Determine the (x, y) coordinate at the center of the cell enclosing the given text.  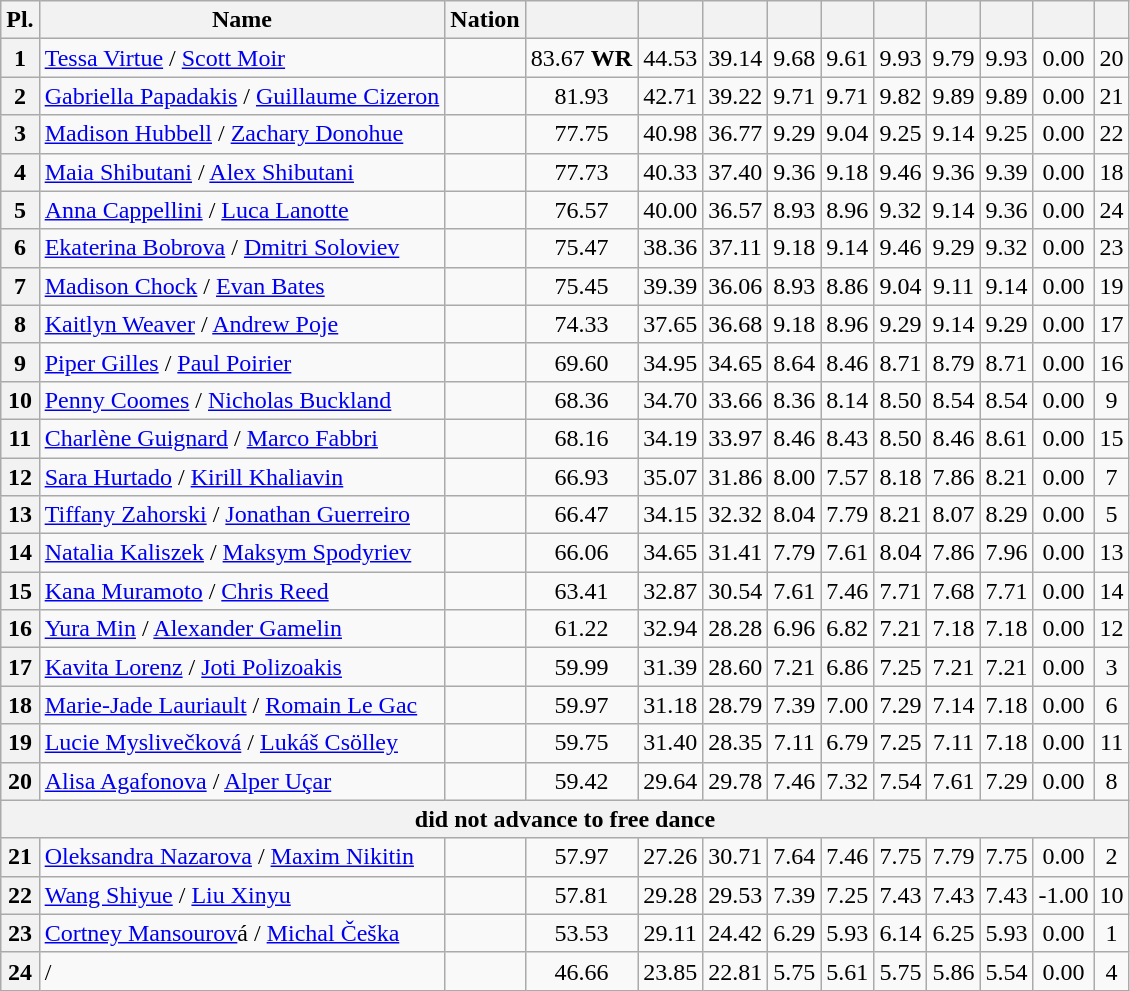
31.18 (670, 705)
35.07 (670, 477)
28.28 (736, 629)
29.11 (670, 933)
76.57 (581, 210)
31.40 (670, 743)
37.65 (670, 324)
33.97 (736, 438)
Tessa Virtue / Scott Moir (242, 58)
Lucie Myslivečková / Lukáš Csölley (242, 743)
29.78 (736, 781)
/ (242, 971)
28.79 (736, 705)
8.43 (848, 438)
81.93 (581, 96)
66.93 (581, 477)
-1.00 (1064, 895)
22.81 (736, 971)
8.86 (848, 286)
77.75 (581, 134)
46.66 (581, 971)
Charlène Guignard / Marco Fabbri (242, 438)
68.16 (581, 438)
34.19 (670, 438)
30.71 (736, 857)
77.73 (581, 172)
7.32 (848, 781)
9.39 (1006, 172)
8.64 (794, 362)
Piper Gilles / Paul Poirier (242, 362)
6.14 (900, 933)
59.42 (581, 781)
8.61 (1006, 438)
Kana Muramoto / Chris Reed (242, 591)
39.22 (736, 96)
39.14 (736, 58)
68.36 (581, 400)
57.97 (581, 857)
83.67 WR (581, 58)
32.32 (736, 515)
40.33 (670, 172)
34.95 (670, 362)
6.29 (794, 933)
7.14 (954, 705)
30.54 (736, 591)
7.96 (1006, 553)
63.41 (581, 591)
40.98 (670, 134)
Marie-Jade Lauriault / Romain Le Gac (242, 705)
28.60 (736, 667)
Kavita Lorenz / Joti Polizoakis (242, 667)
9.79 (954, 58)
40.00 (670, 210)
Wang Shiyue / Liu Xinyu (242, 895)
Sara Hurtado / Kirill Khaliavin (242, 477)
39.39 (670, 286)
38.36 (670, 248)
6.25 (954, 933)
23.85 (670, 971)
did not advance to free dance (565, 819)
32.87 (670, 591)
Alisa Agafonova / Alper Uçar (242, 781)
6.86 (848, 667)
31.39 (670, 667)
69.60 (581, 362)
8.79 (954, 362)
Maia Shibutani / Alex Shibutani (242, 172)
34.70 (670, 400)
Yura Min / Alexander Gamelin (242, 629)
27.26 (670, 857)
Madison Hubbell / Zachary Donohue (242, 134)
9.82 (900, 96)
Ekaterina Bobrova / Dmitri Soloviev (242, 248)
Natalia Kaliszek / Maksym Spodyriev (242, 553)
7.54 (900, 781)
24.42 (736, 933)
59.99 (581, 667)
29.64 (670, 781)
Nation (485, 20)
7.57 (848, 477)
5.61 (848, 971)
75.47 (581, 248)
8.18 (900, 477)
59.75 (581, 743)
8.07 (954, 515)
Tiffany Zahorski / Jonathan Guerreiro (242, 515)
Gabriella Papadakis / Guillaume Cizeron (242, 96)
6.79 (848, 743)
Oleksandra Nazarova / Maxim Nikitin (242, 857)
36.68 (736, 324)
53.53 (581, 933)
28.35 (736, 743)
29.28 (670, 895)
32.94 (670, 629)
37.40 (736, 172)
57.81 (581, 895)
34.15 (670, 515)
7.00 (848, 705)
Anna Cappellini / Luca Lanotte (242, 210)
44.53 (670, 58)
8.00 (794, 477)
5.86 (954, 971)
31.41 (736, 553)
Kaitlyn Weaver / Andrew Poje (242, 324)
33.66 (736, 400)
6.82 (848, 629)
6.96 (794, 629)
36.57 (736, 210)
36.77 (736, 134)
59.97 (581, 705)
9.68 (794, 58)
66.47 (581, 515)
42.71 (670, 96)
31.86 (736, 477)
7.64 (794, 857)
5.54 (1006, 971)
9.61 (848, 58)
74.33 (581, 324)
Pl. (20, 20)
Name (242, 20)
75.45 (581, 286)
Madison Chock / Evan Bates (242, 286)
8.36 (794, 400)
8.14 (848, 400)
37.11 (736, 248)
Penny Coomes / Nicholas Buckland (242, 400)
8.29 (1006, 515)
9.11 (954, 286)
7.68 (954, 591)
Cortney Mansourová / Michal Češka (242, 933)
36.06 (736, 286)
61.22 (581, 629)
66.06 (581, 553)
29.53 (736, 895)
